Identify which cell holds the provided text, then report its (x, y) central coordinate. 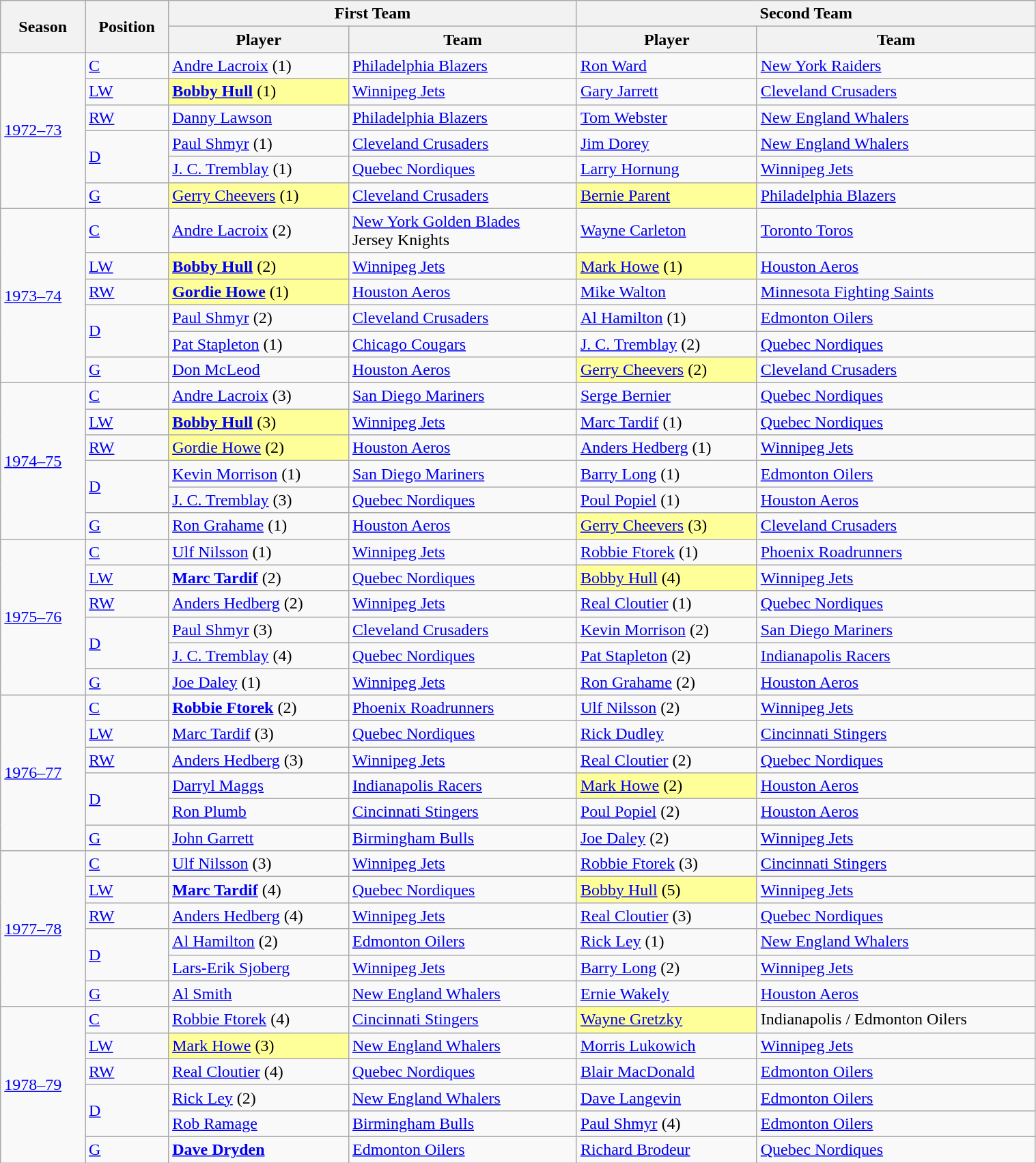
Don McLeod (259, 370)
Paul Shmyr (4) (667, 1123)
Al Hamilton (1) (667, 318)
1973–74 (43, 295)
Real Cloutier (1) (667, 604)
Serge Bernier (667, 396)
Robbie Ftorek (4) (259, 1020)
New York Golden BladesJersey Knights (462, 231)
Joe Daley (2) (667, 838)
Bernie Parent (667, 195)
Toronto Toros (896, 231)
Anders Hedberg (1) (667, 448)
Kevin Morrison (2) (667, 630)
Paul Shmyr (3) (259, 630)
Real Cloutier (3) (667, 916)
Robbie Ftorek (1) (667, 552)
Bobby Hull (5) (667, 890)
Bobby Hull (2) (259, 266)
Al Smith (259, 994)
Ulf Nilsson (2) (667, 707)
Wayne Gretzky (667, 1020)
Gerry Cheevers (2) (667, 370)
Mike Walton (667, 292)
Ron Grahame (1) (259, 526)
Marc Tardif (4) (259, 890)
Ron Plumb (259, 812)
Richard Brodeur (667, 1149)
Season (43, 27)
Marc Tardif (3) (259, 733)
Paul Shmyr (2) (259, 318)
Tom Webster (667, 117)
Larry Hornung (667, 169)
1978–79 (43, 1084)
Lars-Erik Sjoberg (259, 968)
Real Cloutier (4) (259, 1071)
Morris Lukowich (667, 1046)
Bobby Hull (4) (667, 578)
Mark Howe (3) (259, 1046)
Anders Hedberg (2) (259, 604)
1977–78 (43, 929)
Rick Ley (2) (259, 1097)
Chicago Cougars (462, 344)
Real Cloutier (2) (667, 760)
1972–73 (43, 130)
Ron Ward (667, 66)
Poul Popiel (1) (667, 500)
Gordie Howe (1) (259, 292)
Kevin Morrison (1) (259, 474)
Ron Grahame (2) (667, 682)
Danny Lawson (259, 117)
New York Raiders (896, 66)
Andre Lacroix (1) (259, 66)
John Garrett (259, 838)
Poul Popiel (2) (667, 812)
Robbie Ftorek (2) (259, 707)
1976–77 (43, 772)
Blair MacDonald (667, 1071)
Barry Long (1) (667, 474)
Wayne Carleton (667, 231)
First Team (373, 14)
J. C. Tremblay (4) (259, 656)
Darryl Maggs (259, 786)
Gary Jarrett (667, 92)
Marc Tardif (1) (667, 422)
Marc Tardif (2) (259, 578)
Pat Stapleton (1) (259, 344)
J. C. Tremblay (1) (259, 169)
Dave Dryden (259, 1149)
Indianapolis / Edmonton Oilers (896, 1020)
J. C. Tremblay (3) (259, 500)
Ulf Nilsson (1) (259, 552)
J. C. Tremblay (2) (667, 344)
Mark Howe (2) (667, 786)
Dave Langevin (667, 1097)
Bobby Hull (3) (259, 422)
Robbie Ftorek (3) (667, 864)
Andre Lacroix (3) (259, 396)
Rob Ramage (259, 1123)
Barry Long (2) (667, 968)
Gerry Cheevers (1) (259, 195)
Bobby Hull (1) (259, 92)
1974–75 (43, 461)
Position (127, 27)
Jim Dorey (667, 143)
Gerry Cheevers (3) (667, 526)
Anders Hedberg (3) (259, 760)
1975–76 (43, 617)
Minnesota Fighting Saints (896, 292)
Mark Howe (1) (667, 266)
Second Team (806, 14)
Paul Shmyr (1) (259, 143)
Andre Lacroix (2) (259, 231)
Rick Dudley (667, 733)
Joe Daley (1) (259, 682)
Pat Stapleton (2) (667, 656)
Anders Hedberg (4) (259, 916)
Al Hamilton (2) (259, 942)
Ulf Nilsson (3) (259, 864)
Gordie Howe (2) (259, 448)
Rick Ley (1) (667, 942)
Ernie Wakely (667, 994)
